Output the [x, y] coordinate of the center of the cell containing the given text.  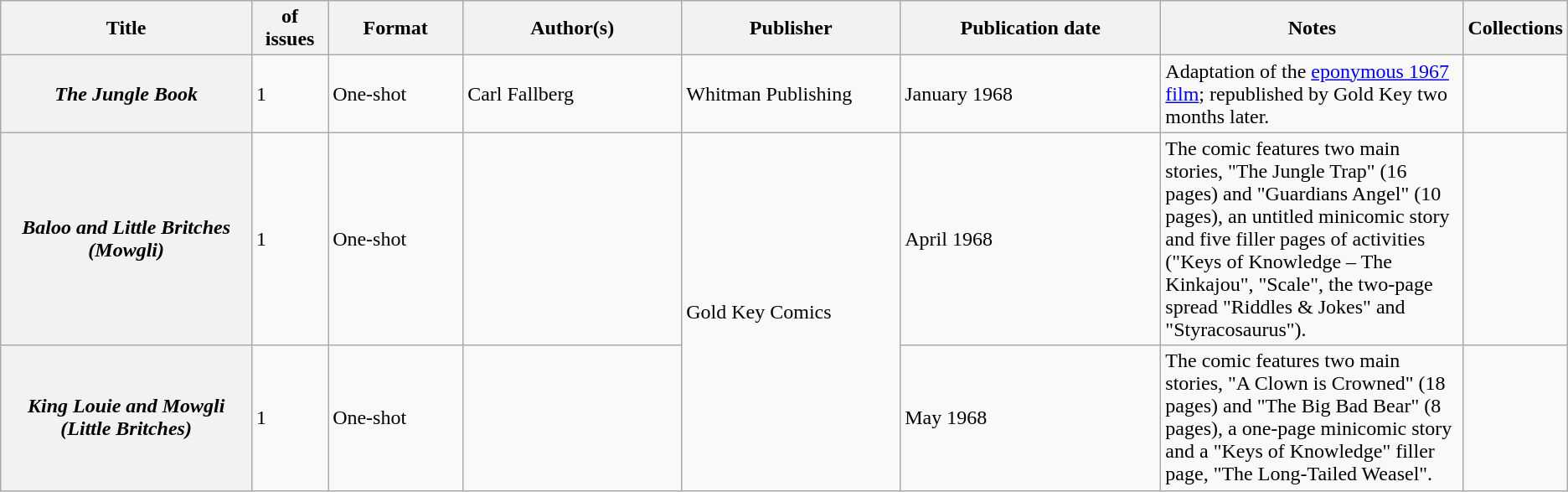
May 1968 [1030, 417]
King Louie and Mowgli (Little Britches) [126, 417]
Publication date [1030, 28]
April 1968 [1030, 239]
Title [126, 28]
of issues [290, 28]
Adaptation of the eponymous 1967 film; republished by Gold Key two months later. [1312, 94]
Baloo and Little Britches (Mowgli) [126, 239]
Format [395, 28]
Author(s) [573, 28]
Carl Fallberg [573, 94]
January 1968 [1030, 94]
Notes [1312, 28]
Gold Key Comics [791, 312]
Collections [1515, 28]
Publisher [791, 28]
The Jungle Book [126, 94]
Whitman Publishing [791, 94]
